Return the (X, Y) coordinate for the center point of the cell that contains the specified text.  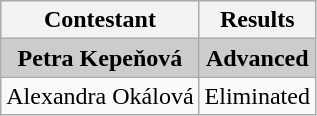
Contestant (100, 20)
Eliminated (257, 96)
Advanced (257, 58)
Alexandra Okálová (100, 96)
Petra Kepeňová (100, 58)
Results (257, 20)
